For the text-containing cell, return its midpoint in (X, Y) coordinate format. 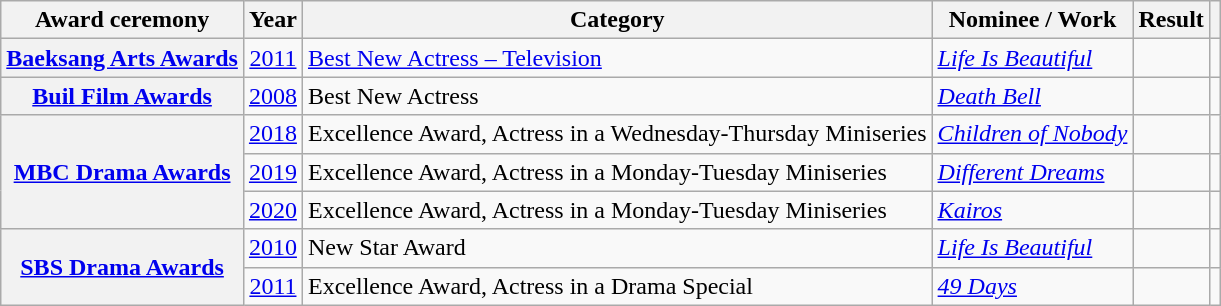
Best New Actress – Television (617, 58)
2008 (272, 96)
New Star Award (617, 248)
Children of Nobody (1032, 134)
Category (617, 20)
Buil Film Awards (122, 96)
2010 (272, 248)
SBS Drama Awards (122, 267)
2020 (272, 210)
Baeksang Arts Awards (122, 58)
Year (272, 20)
Result (1171, 20)
49 Days (1032, 286)
2019 (272, 172)
Best New Actress (617, 96)
Excellence Award, Actress in a Drama Special (617, 286)
MBC Drama Awards (122, 172)
Award ceremony (122, 20)
Different Dreams (1032, 172)
2018 (272, 134)
Death Bell (1032, 96)
Excellence Award, Actress in a Wednesday-Thursday Miniseries (617, 134)
Kairos (1032, 210)
Nominee / Work (1032, 20)
